Return the [X, Y] coordinate for the center point of the cell that contains the specified text.  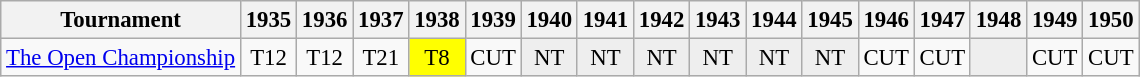
T21 [381, 58]
1939 [493, 20]
1938 [437, 20]
1947 [942, 20]
1936 [325, 20]
1942 [661, 20]
1945 [830, 20]
1940 [549, 20]
1935 [268, 20]
1948 [998, 20]
1937 [381, 20]
Tournament [121, 20]
1944 [774, 20]
1950 [1111, 20]
1946 [886, 20]
The Open Championship [121, 58]
T8 [437, 58]
1943 [718, 20]
1949 [1055, 20]
1941 [605, 20]
